Return the [X, Y] coordinate for the center point of the cell that contains the specified text.  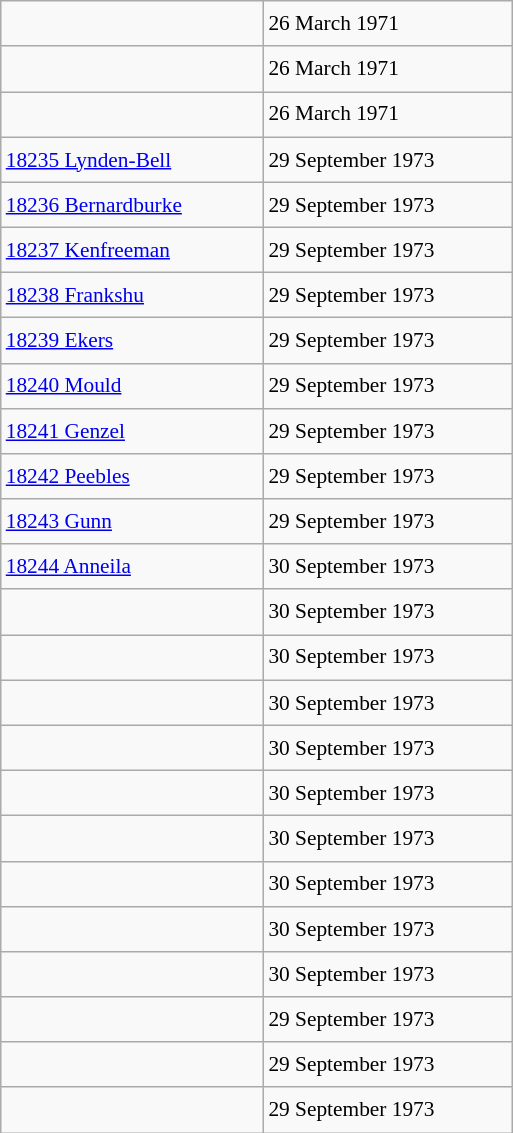
18243 Gunn [132, 522]
18242 Peebles [132, 476]
18241 Genzel [132, 430]
18244 Anneila [132, 566]
18238 Frankshu [132, 296]
18240 Mould [132, 386]
18237 Kenfreeman [132, 250]
18236 Bernardburke [132, 204]
18235 Lynden-Bell [132, 160]
18239 Ekers [132, 340]
